Scan for the cell matching the given text and deliver its [x, y] coordinate at center. 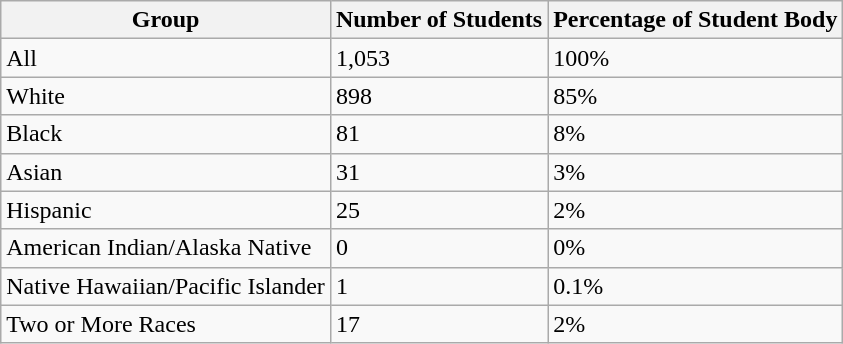
17 [438, 324]
0.1% [696, 286]
Hispanic [166, 210]
81 [438, 134]
Asian [166, 172]
Black [166, 134]
31 [438, 172]
0% [696, 248]
American Indian/Alaska Native [166, 248]
3% [696, 172]
100% [696, 58]
0 [438, 248]
All [166, 58]
8% [696, 134]
898 [438, 96]
Number of Students [438, 20]
85% [696, 96]
1,053 [438, 58]
25 [438, 210]
1 [438, 286]
Two or More Races [166, 324]
Native Hawaiian/Pacific Islander [166, 286]
Group [166, 20]
White [166, 96]
Percentage of Student Body [696, 20]
